Locate the cell with the specified text and output its [X, Y] center coordinate. 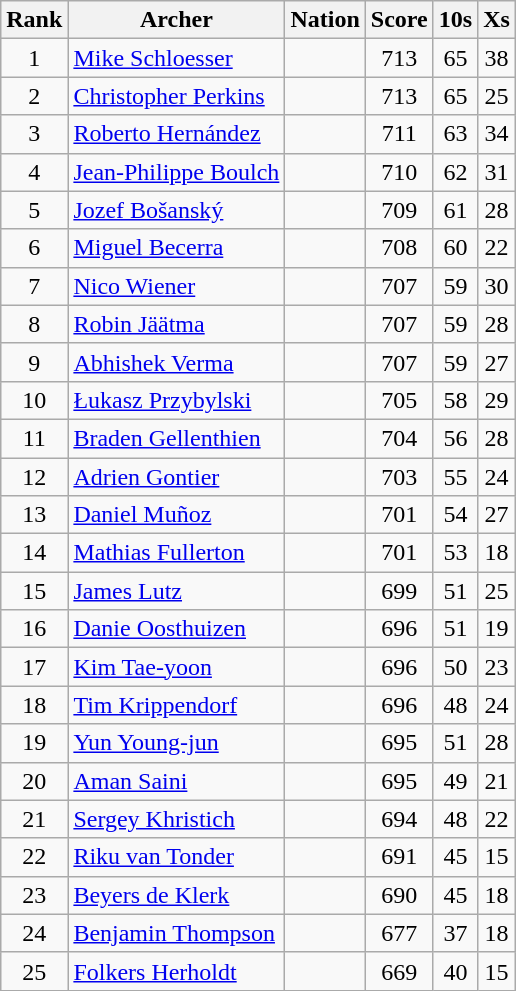
711 [399, 134]
38 [497, 58]
5 [34, 210]
20 [34, 781]
17 [34, 667]
4 [34, 172]
9 [34, 362]
56 [455, 438]
Beyers de Klerk [176, 895]
James Lutz [176, 591]
Sergey Khristich [176, 819]
Nico Wiener [176, 286]
Aman Saini [176, 781]
53 [455, 553]
Daniel Muñoz [176, 515]
694 [399, 819]
Folkers Herholdt [176, 971]
Benjamin Thompson [176, 933]
677 [399, 933]
704 [399, 438]
54 [455, 515]
Adrien Gontier [176, 477]
709 [399, 210]
55 [455, 477]
58 [455, 400]
Rank [34, 20]
Roberto Hernández [176, 134]
11 [34, 438]
Mathias Fullerton [176, 553]
40 [455, 971]
60 [455, 248]
Xs [497, 20]
37 [455, 933]
Nation [325, 20]
16 [34, 629]
Score [399, 20]
10s [455, 20]
62 [455, 172]
Archer [176, 20]
703 [399, 477]
Robin Jäätma [176, 324]
Christopher Perkins [176, 96]
10 [34, 400]
Yun Young-jun [176, 743]
6 [34, 248]
Riku van Tonder [176, 857]
Jozef Bošanský [176, 210]
63 [455, 134]
29 [497, 400]
Tim Krippendorf [176, 705]
Łukasz Przybylski [176, 400]
690 [399, 895]
Jean-Philippe Boulch [176, 172]
669 [399, 971]
2 [34, 96]
Danie Oosthuizen [176, 629]
31 [497, 172]
13 [34, 515]
Braden Gellenthien [176, 438]
50 [455, 667]
7 [34, 286]
8 [34, 324]
61 [455, 210]
705 [399, 400]
12 [34, 477]
49 [455, 781]
691 [399, 857]
34 [497, 134]
Abhishek Verma [176, 362]
Miguel Becerra [176, 248]
708 [399, 248]
Kim Tae-yoon [176, 667]
1 [34, 58]
30 [497, 286]
14 [34, 553]
699 [399, 591]
3 [34, 134]
710 [399, 172]
Mike Schloesser [176, 58]
